Scan for the cell matching the given text and deliver its (x, y) coordinate at center. 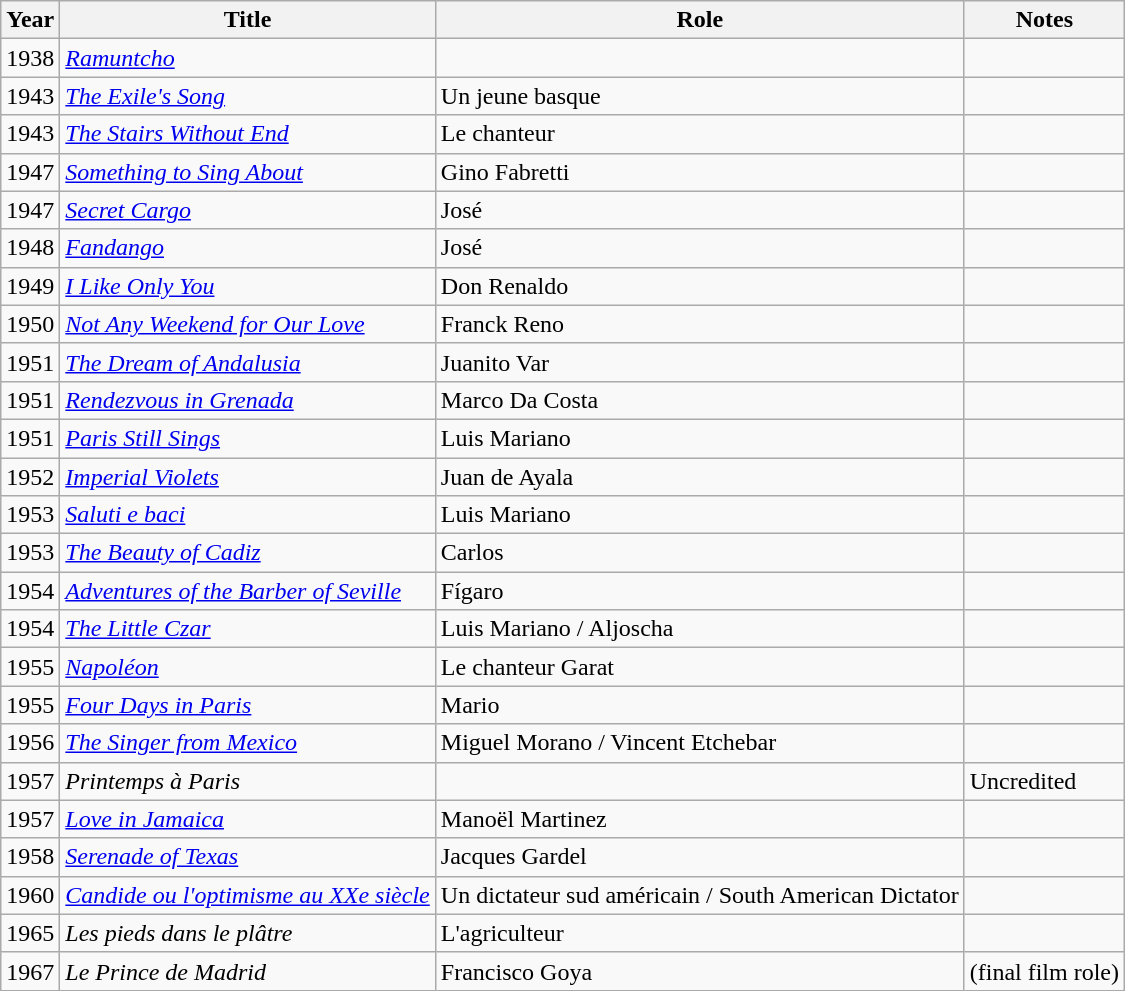
The Exile's Song (248, 96)
1948 (30, 248)
1960 (30, 895)
Manoël Martinez (700, 819)
1967 (30, 971)
Adventures of the Barber of Seville (248, 591)
I Like Only You (248, 286)
Role (700, 20)
Juanito Var (700, 362)
Napoléon (248, 667)
The Singer from Mexico (248, 743)
The Little Czar (248, 629)
Le Prince de Madrid (248, 971)
The Beauty of Cadiz (248, 553)
1956 (30, 743)
1952 (30, 477)
Serenade of Texas (248, 857)
Le chanteur (700, 134)
Year (30, 20)
Le chanteur Garat (700, 667)
Mario (700, 705)
(final film role) (1044, 971)
Secret Cargo (248, 210)
Something to Sing About (248, 172)
Franck Reno (700, 324)
Jacques Gardel (700, 857)
Uncredited (1044, 781)
Love in Jamaica (248, 819)
Printemps à Paris (248, 781)
Not Any Weekend for Our Love (248, 324)
Imperial Violets (248, 477)
Four Days in Paris (248, 705)
Miguel Morano / Vincent Etchebar (700, 743)
Notes (1044, 20)
Title (248, 20)
Marco Da Costa (700, 400)
Don Renaldo (700, 286)
Les pieds dans le plâtre (248, 933)
Gino Fabretti (700, 172)
Juan de Ayala (700, 477)
The Dream of Andalusia (248, 362)
1949 (30, 286)
Francisco Goya (700, 971)
Ramuntcho (248, 58)
Un dictateur sud américain / South American Dictator (700, 895)
Fígaro (700, 591)
1958 (30, 857)
Carlos (700, 553)
1938 (30, 58)
L'agriculteur (700, 933)
Un jeune basque (700, 96)
Paris Still Sings (248, 438)
Luis Mariano / Aljoscha (700, 629)
1950 (30, 324)
The Stairs Without End (248, 134)
Candide ou l'optimisme au XXe siècle (248, 895)
Saluti e baci (248, 515)
1965 (30, 933)
Fandango (248, 248)
Rendezvous in Grenada (248, 400)
